Detect which cell encompasses the target text, then output its (x, y) center coordinate. 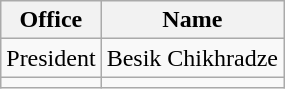
Besik Chikhradze (192, 58)
Name (192, 20)
President (51, 58)
Office (51, 20)
